For the text-containing cell, return its midpoint in (x, y) coordinate format. 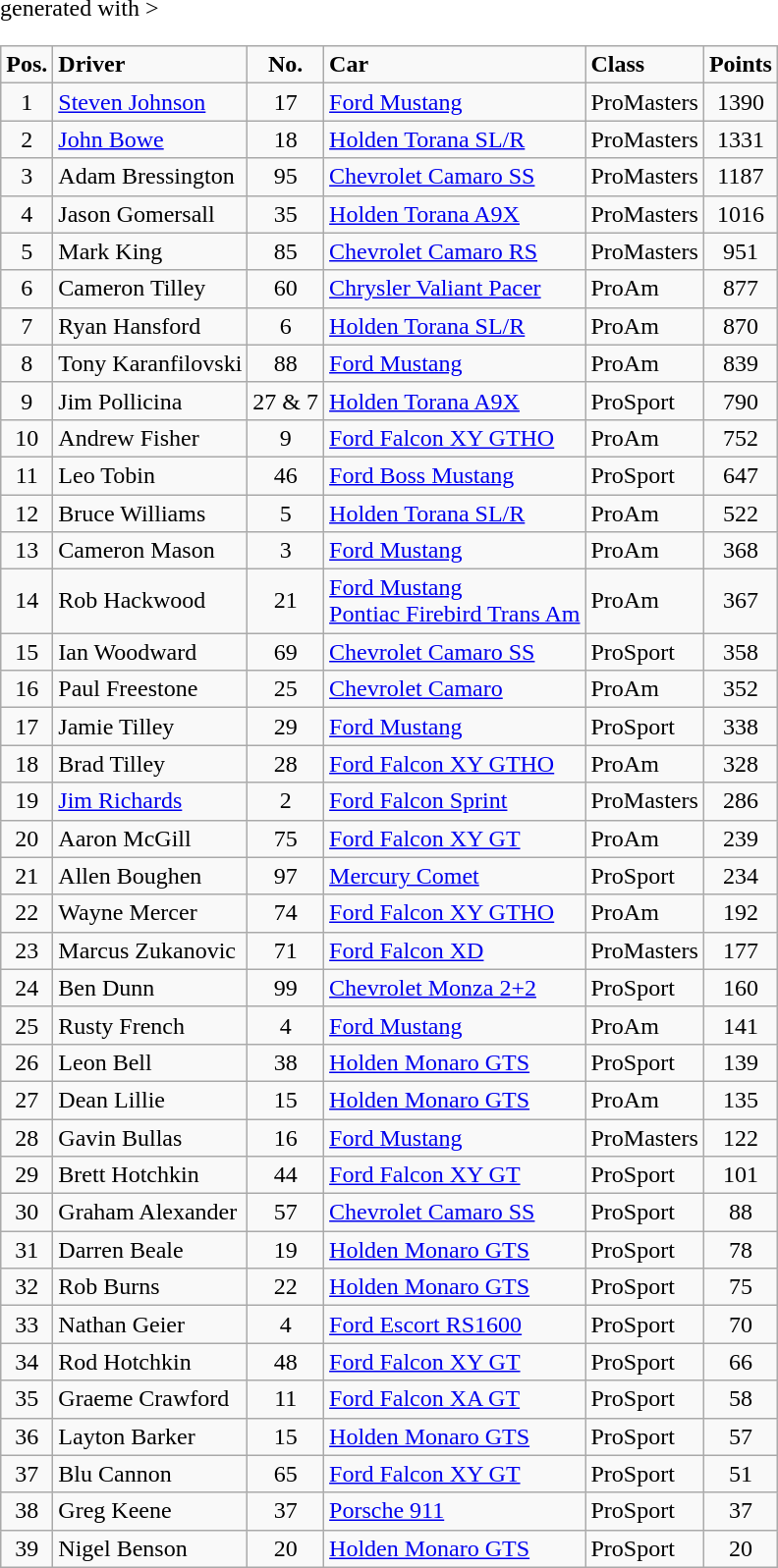
647 (741, 475)
24 (28, 988)
27 & 7 (286, 401)
65 (286, 1474)
95 (286, 177)
10 (28, 438)
78 (741, 1250)
Blu Cannon (150, 1474)
13 (28, 551)
Wayne Mercer (150, 913)
368 (741, 551)
790 (741, 401)
Brad Tilley (150, 764)
66 (741, 1362)
Rob Burns (150, 1287)
85 (286, 251)
Cameron Tilley (150, 289)
Jason Gomersall (150, 214)
12 (28, 514)
1390 (741, 102)
Layton Barker (150, 1436)
48 (286, 1362)
71 (286, 950)
Porsche 911 (455, 1511)
Rusty French (150, 1025)
877 (741, 289)
39 (28, 1548)
Gavin Bullas (150, 1138)
Darren Beale (150, 1250)
46 (286, 475)
Driver (150, 65)
8 (28, 363)
Ford Falcon XD (455, 950)
Chrysler Valiant Pacer (455, 289)
951 (741, 251)
Brett Hotchkin (150, 1175)
Aaron McGill (150, 838)
752 (741, 438)
Leon Bell (150, 1062)
Jamie Tilley (150, 727)
Andrew Fisher (150, 438)
Chevrolet Monza 2+2 (455, 988)
Greg Keene (150, 1511)
Ben Dunn (150, 988)
Bruce Williams (150, 514)
69 (286, 652)
Tony Karanfilovski (150, 363)
101 (741, 1175)
John Bowe (150, 139)
74 (286, 913)
141 (741, 1025)
Ford Falcon XA GT (455, 1399)
Graeme Crawford (150, 1399)
239 (741, 838)
135 (741, 1100)
839 (741, 363)
32 (28, 1287)
70 (741, 1325)
14 (28, 601)
Marcus Zukanovic (150, 950)
34 (28, 1362)
Dean Lillie (150, 1100)
Allen Boughen (150, 876)
Nigel Benson (150, 1548)
Adam Bressington (150, 177)
Paul Freestone (150, 689)
522 (741, 514)
27 (28, 1100)
26 (28, 1062)
Car (455, 65)
44 (286, 1175)
Ford Mustang Pontiac Firebird Trans Am (455, 601)
177 (741, 950)
352 (741, 689)
Rob Hackwood (150, 601)
338 (741, 727)
1187 (741, 177)
Ian Woodward (150, 652)
Jim Richards (150, 801)
7 (28, 326)
Mercury Comet (455, 876)
Pos. (28, 65)
99 (286, 988)
51 (741, 1474)
Class (644, 65)
No. (286, 65)
23 (28, 950)
870 (741, 326)
160 (741, 988)
58 (741, 1399)
139 (741, 1062)
Jim Pollicina (150, 401)
Chevrolet Camaro RS (455, 251)
Chevrolet Camaro (455, 689)
1016 (741, 214)
1331 (741, 139)
358 (741, 652)
Rod Hotchkin (150, 1362)
Ryan Hansford (150, 326)
234 (741, 876)
31 (28, 1250)
36 (28, 1436)
Nathan Geier (150, 1325)
367 (741, 601)
Graham Alexander (150, 1213)
Cameron Mason (150, 551)
Ford Falcon Sprint (455, 801)
Steven Johnson (150, 102)
Mark King (150, 251)
97 (286, 876)
33 (28, 1325)
Leo Tobin (150, 475)
192 (741, 913)
Ford Escort RS1600 (455, 1325)
286 (741, 801)
Ford Boss Mustang (455, 475)
1 (28, 102)
328 (741, 764)
122 (741, 1138)
30 (28, 1213)
Points (741, 65)
60 (286, 289)
